From the cell containing the given text, extract its center point as [x, y] coordinate. 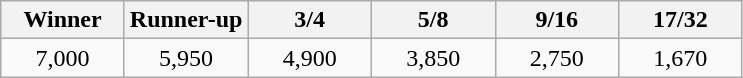
17/32 [681, 20]
7,000 [63, 58]
9/16 [557, 20]
4,900 [310, 58]
5,950 [186, 58]
2,750 [557, 58]
Runner-up [186, 20]
Winner [63, 20]
5/8 [433, 20]
1,670 [681, 58]
3/4 [310, 20]
3,850 [433, 58]
